Return the [X, Y] coordinate for the center point of the cell that contains the specified text.  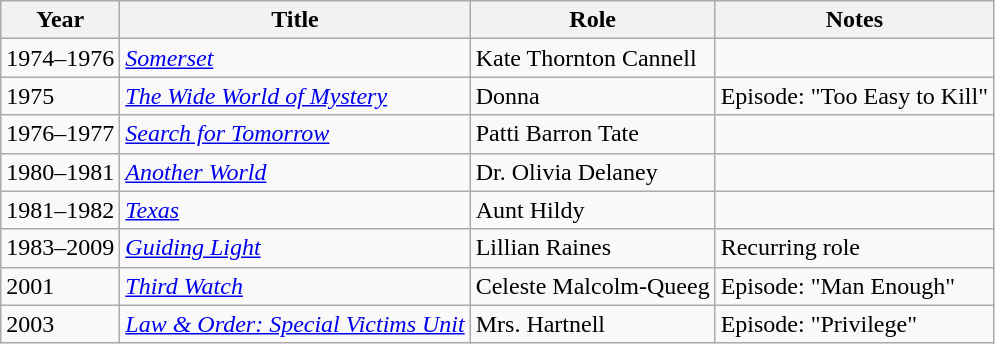
1974–1976 [60, 58]
Celeste Malcolm-Queeg [592, 286]
Episode: "Man Enough" [854, 286]
Third Watch [295, 286]
Notes [854, 20]
Lillian Raines [592, 248]
Somerset [295, 58]
1976–1977 [60, 134]
Recurring role [854, 248]
Kate Thornton Cannell [592, 58]
1975 [60, 96]
2003 [60, 324]
Donna [592, 96]
Texas [295, 210]
Another World [295, 172]
Guiding Light [295, 248]
2001 [60, 286]
Dr. Olivia Delaney [592, 172]
1983–2009 [60, 248]
Aunt Hildy [592, 210]
Patti Barron Tate [592, 134]
Law & Order: Special Victims Unit [295, 324]
1980–1981 [60, 172]
Year [60, 20]
Episode: "Privilege" [854, 324]
1981–1982 [60, 210]
Role [592, 20]
The Wide World of Mystery [295, 96]
Title [295, 20]
Search for Tomorrow [295, 134]
Mrs. Hartnell [592, 324]
Episode: "Too Easy to Kill" [854, 96]
